Return [x, y] of the center of cell containing provided text 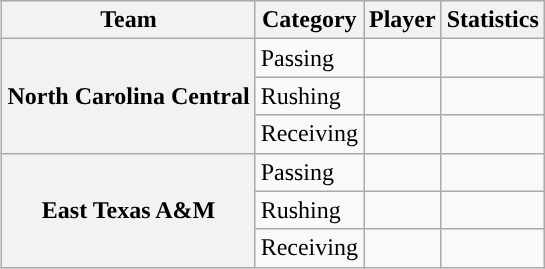
Team [128, 20]
Category [309, 20]
Statistics [492, 20]
Player [403, 20]
North Carolina Central [128, 96]
East Texas A&M [128, 210]
